For the text-containing cell, return its midpoint in [X, Y] coordinate format. 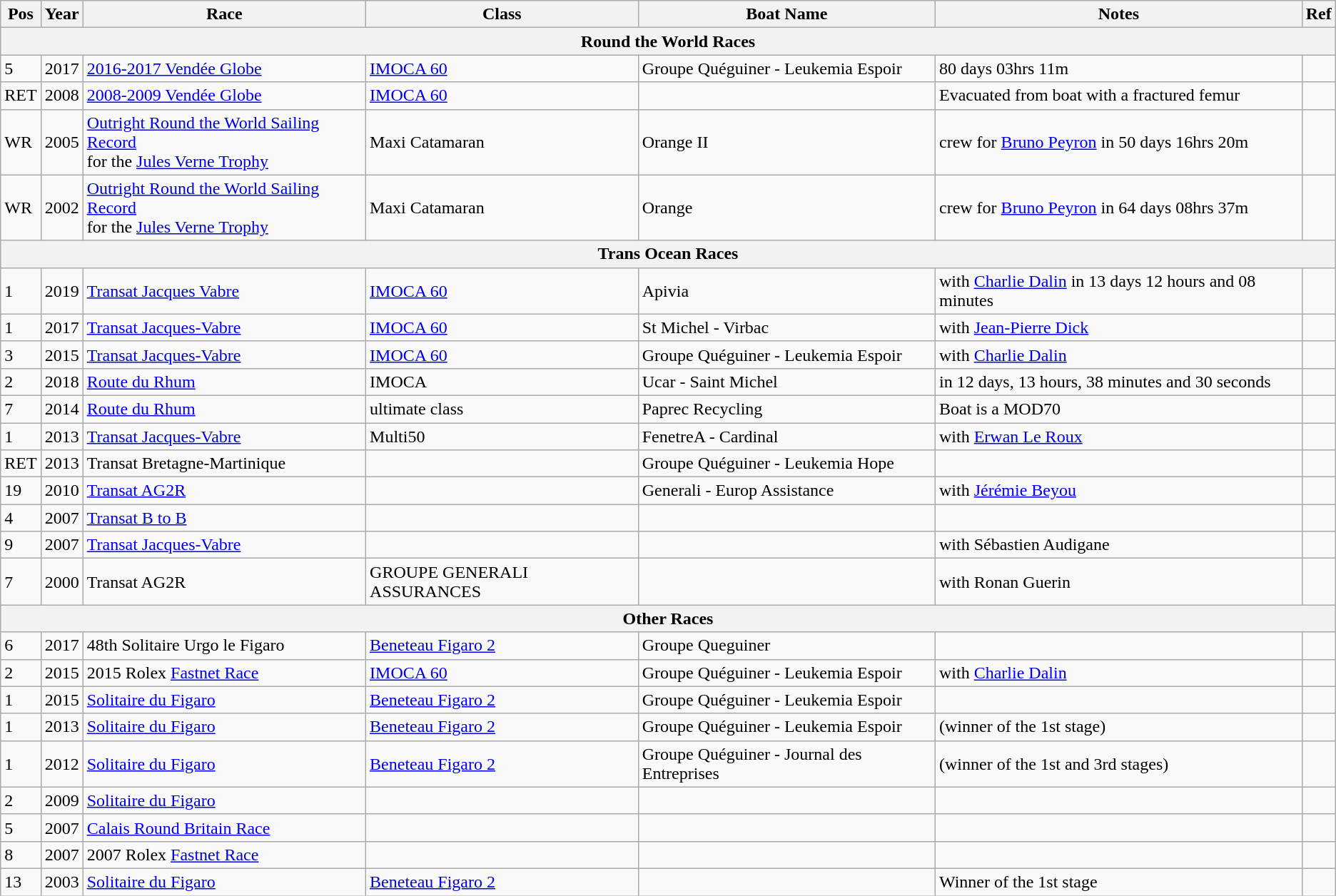
in 12 days, 13 hours, 38 minutes and 30 seconds [1118, 382]
Orange [786, 208]
Multi50 [502, 436]
Year [61, 14]
Trans Ocean Races [668, 254]
2012 [61, 763]
Ucar - Saint Michel [786, 382]
2007 Rolex Fastnet Race [224, 855]
2009 [61, 800]
Transat B to B [224, 518]
Transat Jacques Vabre [224, 291]
crew for Bruno Peyron in 64 days 08hrs 37m [1118, 208]
2000 [61, 582]
Apivia [786, 291]
2005 [61, 142]
GROUPE GENERALI ASSURANCES [502, 582]
2003 [61, 882]
Groupe Quéguiner - Journal des Entreprises [786, 763]
2018 [61, 382]
ultimate class [502, 409]
with Jean-Pierre Dick [1118, 327]
2002 [61, 208]
Generali - Europ Assistance [786, 491]
Winner of the 1st stage [1118, 882]
48th Solitaire Urgo le Figaro [224, 646]
2014 [61, 409]
Race [224, 14]
2015 Rolex Fastnet Race [224, 673]
with Ronan Guerin [1118, 582]
2016-2017 Vendée Globe [224, 68]
crew for Bruno Peyron in 50 days 16hrs 20m [1118, 142]
Class [502, 14]
Boat Name [786, 14]
2019 [61, 291]
Paprec Recycling [786, 409]
Boat is a MOD70 [1118, 409]
9 [21, 545]
Groupe Quéguiner - Leukemia Hope [786, 464]
Calais Round Britain Race [224, 828]
with Jérémie Beyou [1118, 491]
with Erwan Le Roux [1118, 436]
with Charlie Dalin in 13 days 12 hours and 08 minutes [1118, 291]
Ref [1319, 14]
Groupe Queguiner [786, 646]
80 days 03hrs 11m [1118, 68]
Other Races [668, 618]
2008 [61, 96]
6 [21, 646]
19 [21, 491]
13 [21, 882]
IMOCA [502, 382]
Round the World Races [668, 41]
2008-2009 Vendée Globe [224, 96]
3 [21, 355]
Pos [21, 14]
FenetreA - Cardinal [786, 436]
(winner of the 1st and 3rd stages) [1118, 763]
Notes [1118, 14]
Transat Bretagne-Martinique [224, 464]
St Michel - Virbac [786, 327]
2010 [61, 491]
with Sébastien Audigane [1118, 545]
(winner of the 1st stage) [1118, 727]
Evacuated from boat with a fractured femur [1118, 96]
4 [21, 518]
8 [21, 855]
Orange II [786, 142]
